Return (x, y) of the center of cell containing provided text 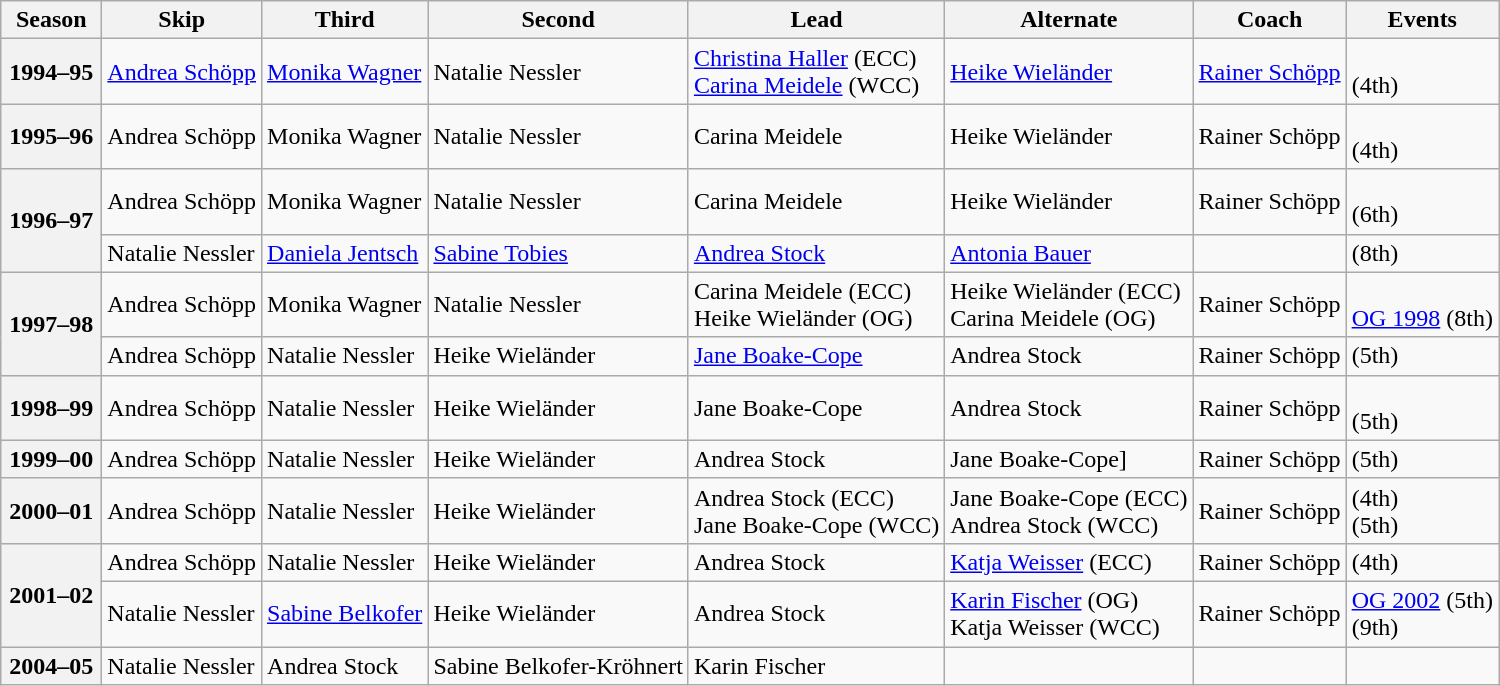
Coach (1270, 20)
Sabine Belkofer (345, 614)
1996–97 (52, 220)
1994–95 (52, 72)
OG 1998 (8th) (1422, 304)
Heike Wieländer (ECC)Carina Meidele (OG) (1069, 304)
2004–05 (52, 665)
1999–00 (52, 459)
1998–99 (52, 408)
Jane Boake-Cope] (1069, 459)
Skip (182, 20)
Sabine Belkofer-Kröhnert (558, 665)
Daniela Jentsch (345, 253)
(4th) (5th) (1422, 510)
2001–02 (52, 594)
Second (558, 20)
1995–96 (52, 136)
Events (1422, 20)
2000–01 (52, 510)
Third (345, 20)
Christina Haller (ECC)Carina Meidele (WCC) (816, 72)
Karin Fischer (OG)Katja Weisser (WCC) (1069, 614)
Alternate (1069, 20)
Jane Boake-Cope (ECC)Andrea Stock (WCC) (1069, 510)
(6th) (1422, 202)
Season (52, 20)
Karin Fischer (816, 665)
Lead (816, 20)
Antonia Bauer (1069, 253)
1997–98 (52, 324)
Andrea Stock (ECC)Jane Boake-Cope (WCC) (816, 510)
Katja Weisser (ECC) (1069, 562)
Carina Meidele (ECC)Heike Wieländer (OG) (816, 304)
Sabine Tobies (558, 253)
OG 2002 (5th) (9th) (1422, 614)
(8th) (1422, 253)
